Locate the cell with the specified text and output its (X, Y) center coordinate. 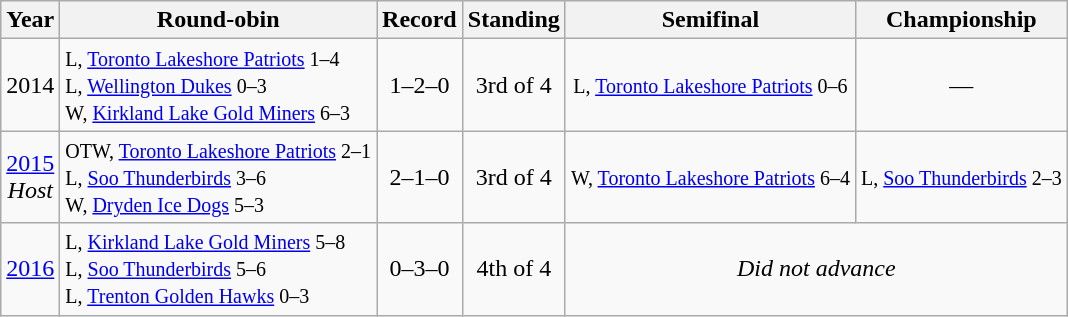
Championship (961, 20)
Did not advance (816, 269)
L, Toronto Lakeshore Patriots 0–6 (710, 85)
Record (420, 20)
L, Soo Thunderbirds 2–3 (961, 177)
— (961, 85)
2–1–0 (420, 177)
2014 (30, 85)
2016 (30, 269)
Standing (514, 20)
L, Toronto Lakeshore Patriots 1–4L, Wellington Dukes 0–3W, Kirkland Lake Gold Miners 6–3 (218, 85)
W, Toronto Lakeshore Patriots 6–4 (710, 177)
Year (30, 20)
Round-obin (218, 20)
0–3–0 (420, 269)
4th of 4 (514, 269)
L, Kirkland Lake Gold Miners 5–8L, Soo Thunderbirds 5–6L, Trenton Golden Hawks 0–3 (218, 269)
OTW, Toronto Lakeshore Patriots 2–1L, Soo Thunderbirds 3–6W, Dryden Ice Dogs 5–3 (218, 177)
Semifinal (710, 20)
2015Host (30, 177)
1–2–0 (420, 85)
